Extract the (X, Y) coordinate from the center of the cell holding the provided text.  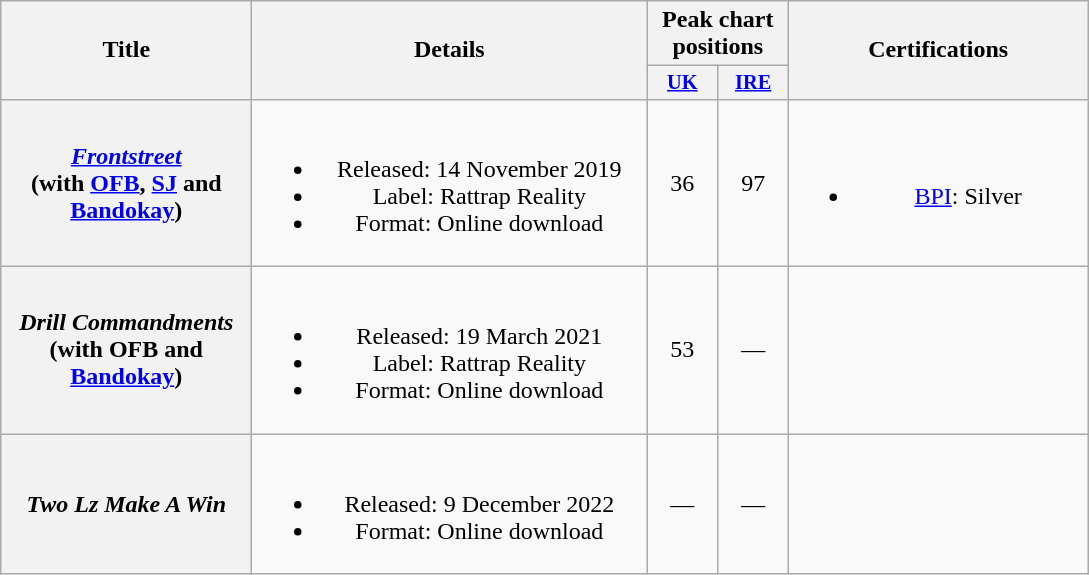
Title (126, 50)
36 (682, 182)
IRE (754, 83)
Two Lz Make A Win (126, 504)
BPI: Silver (938, 182)
Released: 19 March 2021Label: Rattrap RealityFormat: Online download (450, 350)
Certifications (938, 50)
Details (450, 50)
53 (682, 350)
97 (754, 182)
Released: 14 November 2019Label: Rattrap RealityFormat: Online download (450, 182)
Released: 9 December 2022Format: Online download (450, 504)
Frontstreet(with OFB, SJ and Bandokay) (126, 182)
UK (682, 83)
Drill Commandments(with OFB and Bandokay) (126, 350)
Peak chart positions (718, 34)
